Capture the cell that displays the provided text and extract its (x, y) central coordinate. 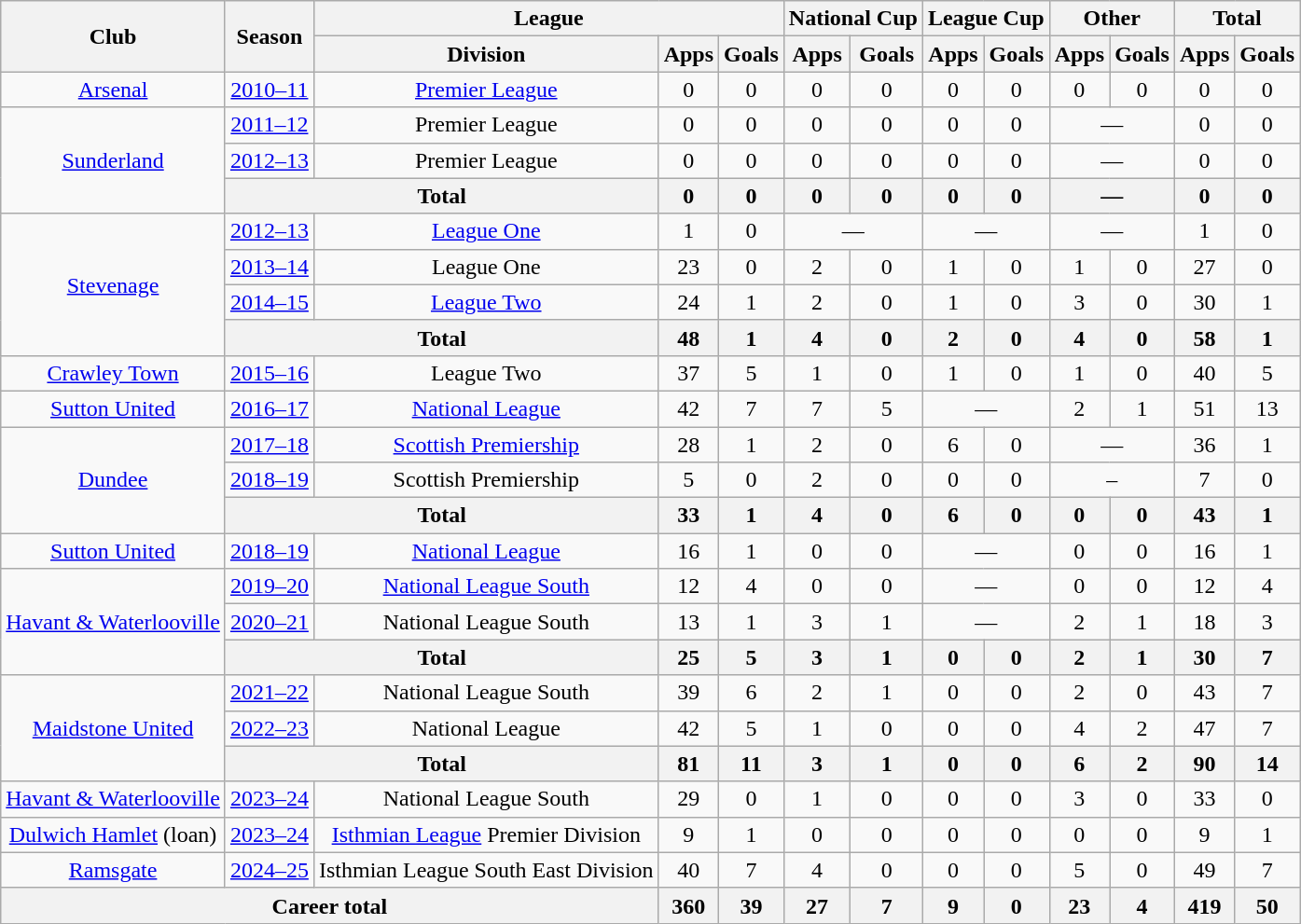
2024–25 (269, 870)
2019–20 (269, 586)
28 (688, 445)
2013–14 (269, 267)
Season (269, 36)
2016–17 (269, 408)
11 (752, 764)
Arsenal (114, 90)
Crawley Town (114, 373)
Isthmian League South East Division (486, 870)
2014–15 (269, 302)
2017–18 (269, 445)
Division (486, 54)
50 (1267, 905)
2011–12 (269, 125)
36 (1204, 445)
90 (1204, 764)
Stevenage (114, 284)
Dulwich Hamlet (loan) (114, 834)
2021–22 (269, 693)
51 (1204, 408)
Other (1112, 19)
419 (1204, 905)
Sunderland (114, 160)
48 (688, 338)
Maidstone United (114, 728)
2020–21 (269, 622)
Ramsgate (114, 870)
25 (688, 657)
18 (1204, 622)
37 (688, 373)
League Cup (986, 19)
– (1112, 480)
Career total (330, 905)
Dundee (114, 480)
58 (1204, 338)
Isthmian League Premier Division (486, 834)
National Cup (852, 19)
47 (1204, 728)
2022–23 (269, 728)
360 (688, 905)
League (548, 19)
49 (1204, 870)
Club (114, 36)
2015–16 (269, 373)
29 (688, 799)
24 (688, 302)
81 (688, 764)
14 (1267, 764)
2010–11 (269, 90)
